Capture the cell that displays the provided text and extract its (X, Y) central coordinate. 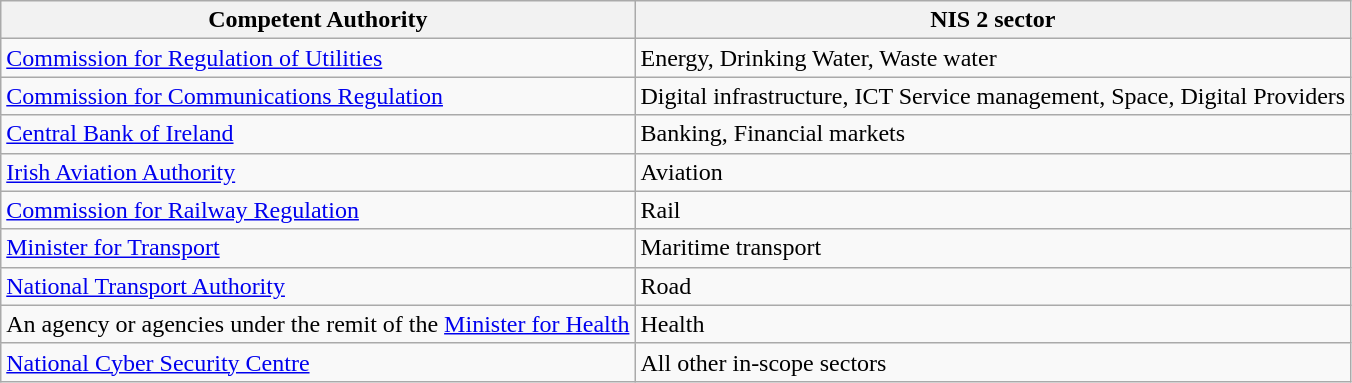
Health (993, 324)
Digital infrastructure, ICT Service management, Space, Digital Providers (993, 96)
Maritime transport (993, 248)
Competent Authority (318, 20)
An agency or agencies under the remit of the Minister for Health (318, 324)
Rail (993, 210)
Central Bank of Ireland (318, 134)
Commission for Railway Regulation (318, 210)
Commission for Regulation of Utilities (318, 58)
National Transport Authority (318, 286)
NIS 2 sector (993, 20)
Road (993, 286)
Banking, Financial markets (993, 134)
Commission for Communications Regulation (318, 96)
Irish Aviation Authority (318, 172)
Aviation (993, 172)
Energy, Drinking Water, Waste water (993, 58)
National Cyber Security Centre (318, 362)
All other in-scope sectors (993, 362)
Minister for Transport (318, 248)
